Locate the cell with the specified text and output its [X, Y] center coordinate. 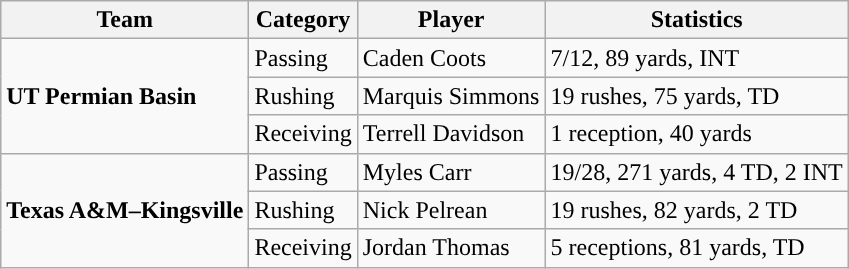
19 rushes, 82 yards, 2 TD [696, 210]
1 reception, 40 yards [696, 134]
Jordan Thomas [451, 248]
UT Permian Basin [125, 96]
19/28, 271 yards, 4 TD, 2 INT [696, 172]
Statistics [696, 20]
Marquis Simmons [451, 96]
Caden Coots [451, 58]
Player [451, 20]
7/12, 89 yards, INT [696, 58]
Nick Pelrean [451, 210]
19 rushes, 75 yards, TD [696, 96]
Team [125, 20]
5 receptions, 81 yards, TD [696, 248]
Myles Carr [451, 172]
Texas A&M–Kingsville [125, 210]
Terrell Davidson [451, 134]
Category [303, 20]
